For the text-containing cell, return its midpoint in (x, y) coordinate format. 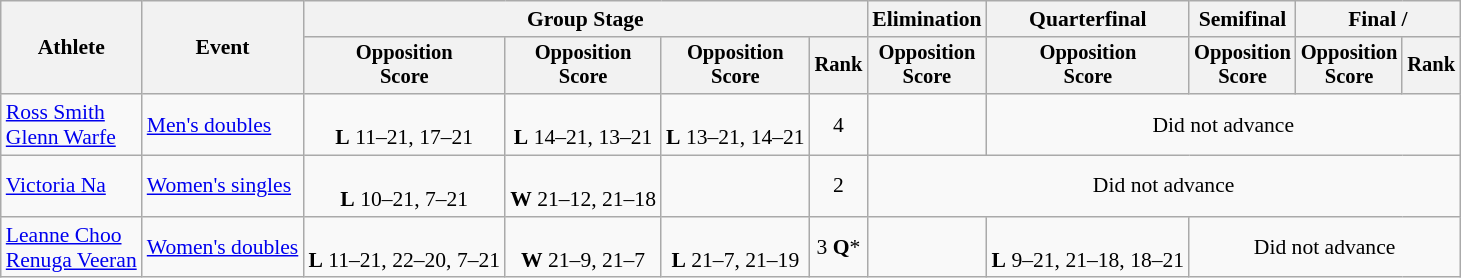
2 (839, 186)
L 10–21, 7–21 (404, 186)
W 21–12, 21–18 (583, 186)
3 Q* (839, 248)
L 9–21, 21–18, 18–21 (1088, 248)
Group Stage (585, 19)
Athlete (72, 48)
L 21–7, 21–19 (736, 248)
Quarterfinal (1088, 19)
Semifinal (1242, 19)
Women's doubles (223, 248)
Men's doubles (223, 124)
L 11–21, 22–20, 7–21 (404, 248)
Leanne ChooRenuga Veeran (72, 248)
W 21–9, 21–7 (583, 248)
Elimination (926, 19)
4 (839, 124)
Final / (1378, 19)
L 14–21, 13–21 (583, 124)
L 11–21, 17–21 (404, 124)
L 13–21, 14–21 (736, 124)
Victoria Na (72, 186)
Women's singles (223, 186)
Ross SmithGlenn Warfe (72, 124)
Event (223, 48)
